Locate the cell with the specified text and output its (X, Y) center coordinate. 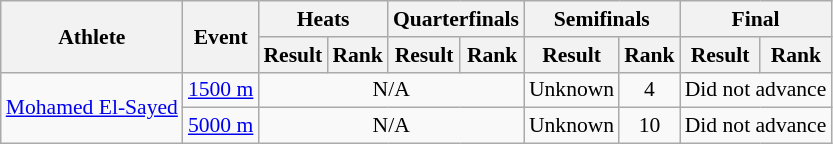
Athlete (92, 36)
Event (220, 36)
Quarterfinals (456, 19)
1500 m (220, 90)
10 (650, 126)
Heats (322, 19)
Final (756, 19)
Mohamed El-Sayed (92, 108)
4 (650, 90)
5000 m (220, 126)
Semifinals (602, 19)
